Provide the [X, Y] coordinate of the cell's center where the given text is located.  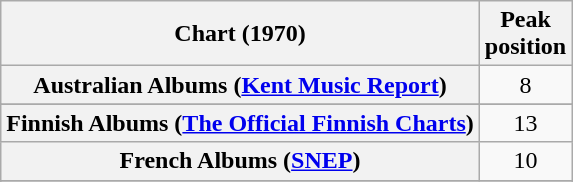
Chart (1970) [240, 34]
Peakposition [525, 34]
10 [525, 161]
13 [525, 123]
8 [525, 85]
French Albums (SNEP) [240, 161]
Australian Albums (Kent Music Report) [240, 85]
Finnish Albums (The Official Finnish Charts) [240, 123]
